Return the (x, y) coordinate for the center point of the cell that contains the specified text.  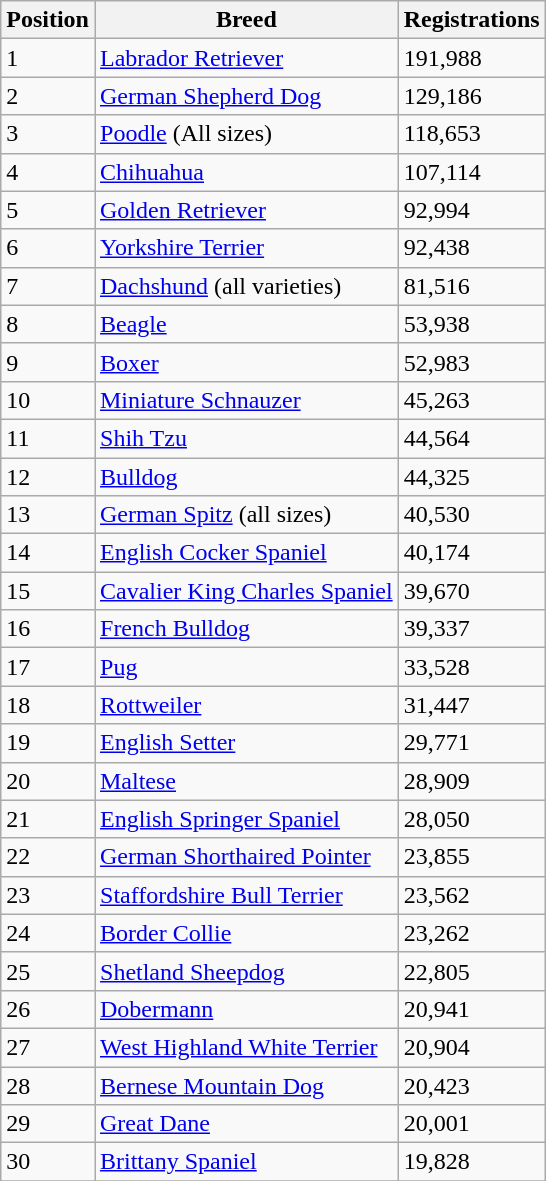
18 (48, 705)
Rottweiler (246, 705)
53,938 (472, 324)
German Shorthaired Pointer (246, 857)
19,828 (472, 1162)
Golden Retriever (246, 210)
6 (48, 248)
German Shepherd Dog (246, 96)
Shih Tzu (246, 438)
20,904 (472, 1047)
West Highland White Terrier (246, 1047)
Dobermann (246, 1009)
Dachshund (all varieties) (246, 286)
7 (48, 286)
Miniature Schnauzer (246, 400)
Maltese (246, 781)
5 (48, 210)
Cavalier King Charles Spaniel (246, 591)
Shetland Sheepdog (246, 971)
23,855 (472, 857)
22 (48, 857)
14 (48, 553)
27 (48, 1047)
20,941 (472, 1009)
23,562 (472, 895)
44,564 (472, 438)
26 (48, 1009)
92,438 (472, 248)
23,262 (472, 933)
4 (48, 172)
Labrador Retriever (246, 58)
Staffordshire Bull Terrier (246, 895)
Yorkshire Terrier (246, 248)
Poodle (All sizes) (246, 134)
118,653 (472, 134)
8 (48, 324)
19 (48, 743)
Beagle (246, 324)
11 (48, 438)
Bernese Mountain Dog (246, 1085)
16 (48, 629)
33,528 (472, 667)
9 (48, 362)
40,174 (472, 553)
20,001 (472, 1124)
52,983 (472, 362)
Chihuahua (246, 172)
45,263 (472, 400)
Bulldog (246, 477)
20 (48, 781)
31,447 (472, 705)
Border Collie (246, 933)
2 (48, 96)
28 (48, 1085)
40,530 (472, 515)
Breed (246, 20)
10 (48, 400)
28,050 (472, 819)
3 (48, 134)
44,325 (472, 477)
German Spitz (all sizes) (246, 515)
39,337 (472, 629)
191,988 (472, 58)
Great Dane (246, 1124)
1 (48, 58)
Brittany Spaniel (246, 1162)
25 (48, 971)
30 (48, 1162)
13 (48, 515)
Boxer (246, 362)
22,805 (472, 971)
92,994 (472, 210)
28,909 (472, 781)
Registrations (472, 20)
15 (48, 591)
17 (48, 667)
29,771 (472, 743)
24 (48, 933)
English Cocker Spaniel (246, 553)
20,423 (472, 1085)
29 (48, 1124)
39,670 (472, 591)
23 (48, 895)
81,516 (472, 286)
Pug (246, 667)
107,114 (472, 172)
12 (48, 477)
French Bulldog (246, 629)
Position (48, 20)
129,186 (472, 96)
English Setter (246, 743)
English Springer Spaniel (246, 819)
21 (48, 819)
